Identify which cell holds the provided text, then report its [X, Y] central coordinate. 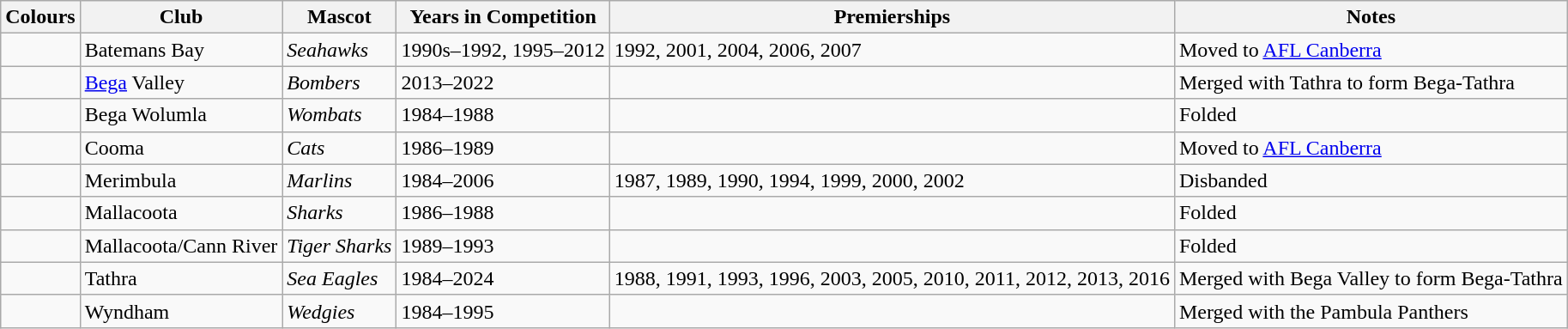
Years in Competition [503, 17]
1984–1995 [503, 311]
Tathra [181, 278]
Disbanded [1371, 180]
1986–1989 [503, 148]
Wyndham [181, 311]
1988, 1991, 1993, 1996, 2003, 2005, 2010, 2011, 2012, 2013, 2016 [892, 278]
Wombats [340, 115]
Merimbula [181, 180]
Mallacoota/Cann River [181, 246]
Colours [40, 17]
Cooma [181, 148]
Sharks [340, 213]
Premierships [892, 17]
Wedgies [340, 311]
Bega Valley [181, 82]
Merged with Bega Valley to form Bega-Tathra [1371, 278]
Notes [1371, 17]
Cats [340, 148]
1987, 1989, 1990, 1994, 1999, 2000, 2002 [892, 180]
Batemans Bay [181, 50]
Mallacoota [181, 213]
Merged with Tathra to form Bega-Tathra [1371, 82]
2013–2022 [503, 82]
Marlins [340, 180]
Mascot [340, 17]
Seahawks [340, 50]
Sea Eagles [340, 278]
1984–2006 [503, 180]
1990s–1992, 1995–2012 [503, 50]
Bega Wolumla [181, 115]
1986–1988 [503, 213]
Bombers [340, 82]
Tiger Sharks [340, 246]
1989–1993 [503, 246]
1992, 2001, 2004, 2006, 2007 [892, 50]
Club [181, 17]
1984–2024 [503, 278]
1984–1988 [503, 115]
Merged with the Pambula Panthers [1371, 311]
